Search for the cell housing the specified text and yield its (x, y) center coordinate. 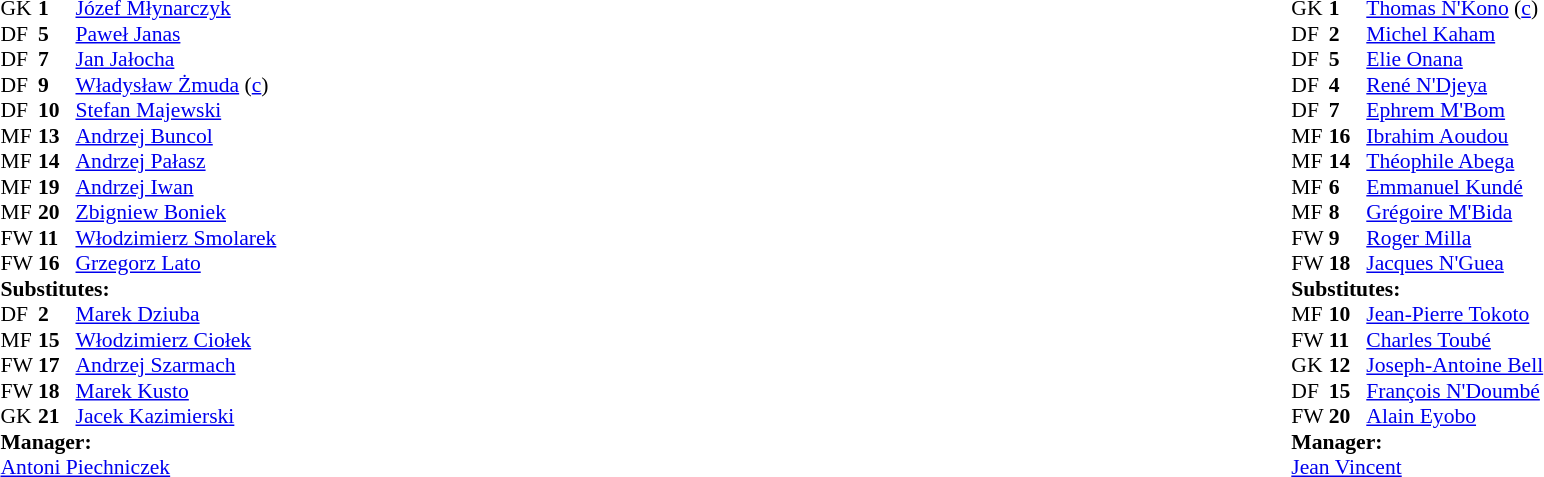
Andrzej Pałasz (176, 161)
Théophile Abega (1454, 161)
Alain Eyobo (1454, 417)
Jean-Pierre Tokoto (1454, 315)
12 (1348, 365)
Zbigniew Boniek (176, 213)
Andrzej Iwan (176, 187)
Ephrem M'Bom (1454, 111)
Ibrahim Aoudou (1454, 136)
6 (1348, 187)
Paweł Janas (176, 34)
Włodzimierz Ciołek (176, 340)
Jan Jałocha (176, 59)
Marek Dziuba (176, 315)
Michel Kaham (1454, 34)
Jacek Kazimierski (176, 417)
Jacques N'Guea (1454, 263)
Roger Milla (1454, 238)
René N'Djeya (1454, 85)
Władysław Żmuda (c) (176, 85)
4 (1348, 85)
Stefan Majewski (176, 111)
17 (57, 365)
Grégoire M'Bida (1454, 213)
Emmanuel Kundé (1454, 187)
21 (57, 417)
13 (57, 136)
François N'Doumbé (1454, 391)
Marek Kusto (176, 391)
Andrzej Szarmach (176, 365)
Charles Toubé (1454, 340)
Elie Onana (1454, 59)
Grzegorz Lato (176, 263)
19 (57, 187)
8 (1348, 213)
Włodzimierz Smolarek (176, 238)
Andrzej Buncol (176, 136)
Joseph-Antoine Bell (1454, 365)
